Pinpoint the cell where the given text exists, returning its (X, Y) midpoint coordinate. 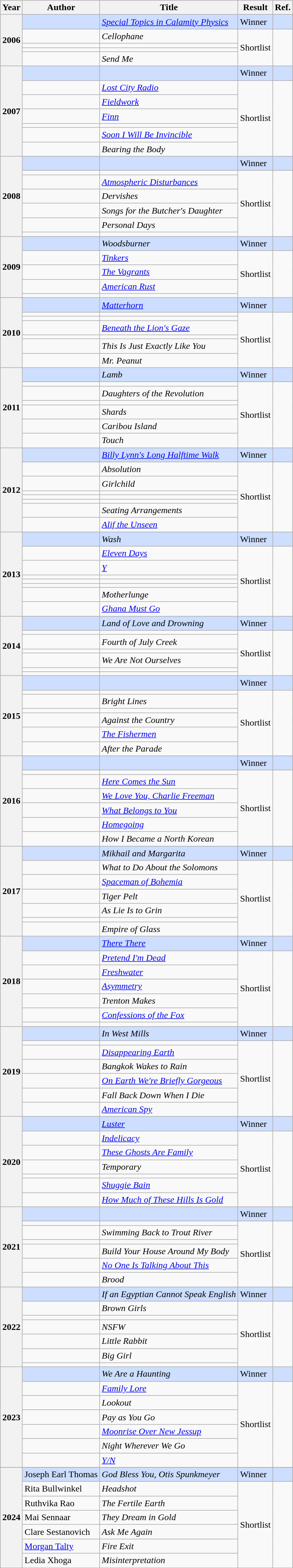
Touch (169, 440)
Bearing the Body (169, 149)
Fieldwork (169, 102)
Finn (169, 116)
Result (255, 8)
Soon I Will Be Invincible (169, 134)
Caribou Island (169, 426)
We Love You, Charlie Freeman (169, 796)
No One Is Talking About This (169, 1265)
Alif the Unseen (169, 525)
The Fertile Earth (169, 1503)
Y/N (169, 1460)
If an Egyptian Cannot Speak English (169, 1294)
2012 (11, 490)
Billy Lynn's Long Halftime Walk (169, 455)
2020 (11, 1162)
There There (169, 943)
2010 (11, 332)
Matterhorn (169, 305)
Fourth of July Creek (169, 642)
Little Rabbit (169, 1341)
These Ghosts Are Family (169, 1152)
2021 (11, 1247)
Bangkok Wakes to Rain (169, 1067)
Clare Sestanovich (61, 1532)
Big Girl (169, 1356)
2013 (11, 574)
Ref. (283, 8)
Confessions of the Fox (169, 1015)
Mikhail and Margarita (169, 853)
Motherlunge (169, 594)
Empire of Glass (169, 929)
Bright Lines (169, 701)
2022 (11, 1327)
How Much of These Hills Is Gold (169, 1200)
Eleven Days (169, 553)
Homegoing (169, 824)
Mai Sennaar (61, 1518)
Daughters of the Revolution (169, 393)
Fall Back Down When I Die (169, 1095)
Tiger Pelt (169, 896)
Temporary (169, 1167)
We Are Not Ourselves (169, 660)
2008 (11, 196)
NSFW (169, 1327)
Tinkers (169, 258)
Dervishes (169, 196)
2018 (11, 981)
After the Parade (169, 749)
As Lie Is to Grin (169, 911)
Swimming Back to Trout River (169, 1232)
Lamb (169, 375)
Spaceman of Bohemia (169, 882)
Disappearing Earth (169, 1052)
American Spy (169, 1110)
Ledia Xhoga (61, 1560)
Ask Me Again (169, 1532)
Cellophane (169, 36)
Morgan Talty (61, 1546)
2006 (11, 40)
Absolution (169, 469)
Special Topics in Calamity Physics (169, 22)
Rita Bullwinkel (61, 1489)
2024 (11, 1518)
Joseph Earl Thomas (61, 1475)
Pay as You Go (169, 1417)
Atmospheric Disturbances (169, 182)
Lookout (169, 1403)
Mr. Peanut (169, 361)
Brown Girls (169, 1308)
Night Wherever We Go (169, 1446)
Fire Exit (169, 1546)
Beneath the Lion's Gaze (169, 327)
Moonrise Over New Jessup (169, 1431)
Build Your House Around My Body (169, 1251)
The Fishermen (169, 734)
What to Do About the Solomons (169, 868)
Trenton Makes (169, 1001)
Title (169, 8)
Personal Days (169, 225)
Asymmetry (169, 986)
How I Became a North Korean (169, 839)
2011 (11, 408)
We Are a Haunting (169, 1374)
2016 (11, 801)
Songs for the Butcher's Daughter (169, 211)
Shuggie Bain (169, 1185)
2009 (11, 267)
Land of Love and Drowning (169, 623)
Wash (169, 539)
Here Comes the Sun (169, 781)
2023 (11, 1417)
Year (11, 8)
2014 (11, 646)
Send Me (169, 59)
Ghana Must Go (169, 609)
Brood (169, 1280)
On Earth We're Briefly Gorgeous (169, 1081)
American Rust (169, 286)
Pretend I'm Dead (169, 958)
Ruthvika Rao (61, 1503)
In West Mills (169, 1033)
Author (61, 8)
2007 (11, 111)
Misinterpretation (169, 1560)
God Bless You, Otis Spunkmeyer (169, 1475)
Woodsburner (169, 243)
Family Lore (169, 1388)
Lost City Radio (169, 87)
Indelicacy (169, 1138)
What Belongs to You (169, 810)
Shards (169, 412)
Luster (169, 1124)
Headshot (169, 1489)
Y (169, 568)
Seating Arrangements (169, 510)
They Dream in Gold (169, 1518)
This Is Just Exactly Like You (169, 346)
2017 (11, 891)
2019 (11, 1071)
The Vagrants (169, 272)
Girlchild (169, 483)
2015 (11, 716)
Against the Country (169, 720)
Freshwater (169, 972)
